Locate the cell with the specified text and output its [x, y] center coordinate. 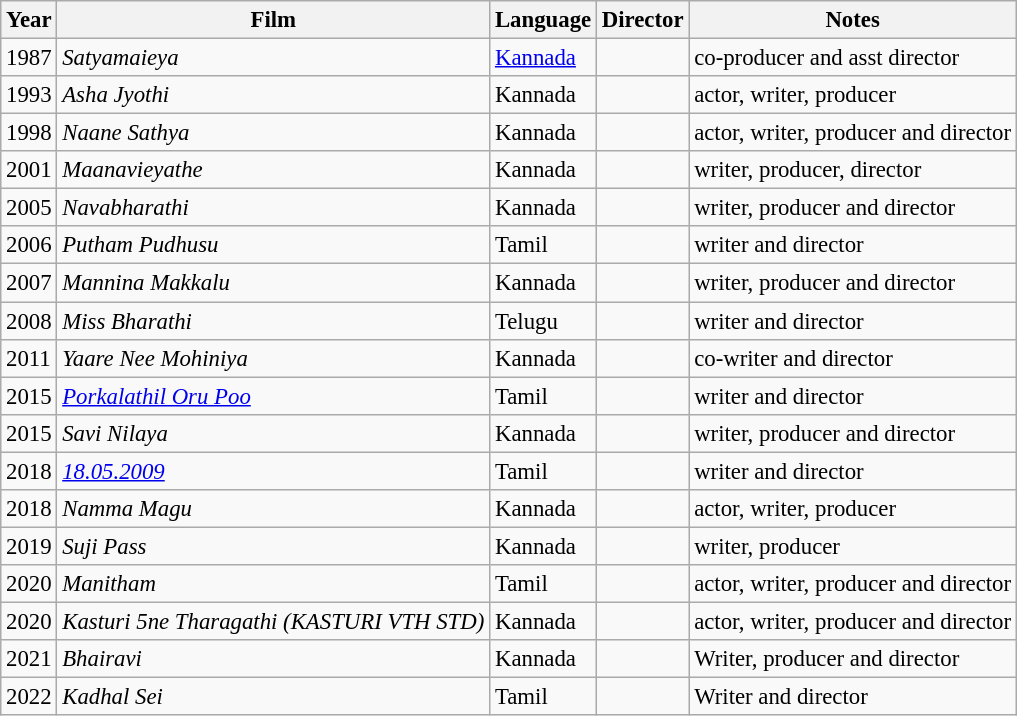
2001 [29, 170]
Mannina Makkalu [274, 283]
1993 [29, 95]
Namma Magu [274, 509]
co-writer and director [853, 358]
Maanavieyathe [274, 170]
2006 [29, 245]
2011 [29, 358]
1998 [29, 133]
Miss Bharathi [274, 321]
Director [642, 20]
Satyamaieya [274, 58]
Notes [853, 20]
2007 [29, 283]
Porkalathil Oru Poo [274, 396]
Suji Pass [274, 546]
Telugu [544, 321]
Kadhal Sei [274, 697]
Kasturi 5ne Tharagathi (KASTURI VTH STD) [274, 621]
2005 [29, 208]
2019 [29, 546]
2008 [29, 321]
Asha Jyothi [274, 95]
Film [274, 20]
2022 [29, 697]
Language [544, 20]
Putham Pudhusu [274, 245]
writer, producer, director [853, 170]
Bhairavi [274, 659]
2021 [29, 659]
Writer and director [853, 697]
18.05.2009 [274, 471]
Navabharathi [274, 208]
Writer, producer and director [853, 659]
co-producer and asst director [853, 58]
writer, producer [853, 546]
Savi Nilaya [274, 433]
Year [29, 20]
1987 [29, 58]
Manitham [274, 584]
Naane Sathya [274, 133]
Yaare Nee Mohiniya [274, 358]
